Identify which cell holds the provided text, then report its (x, y) central coordinate. 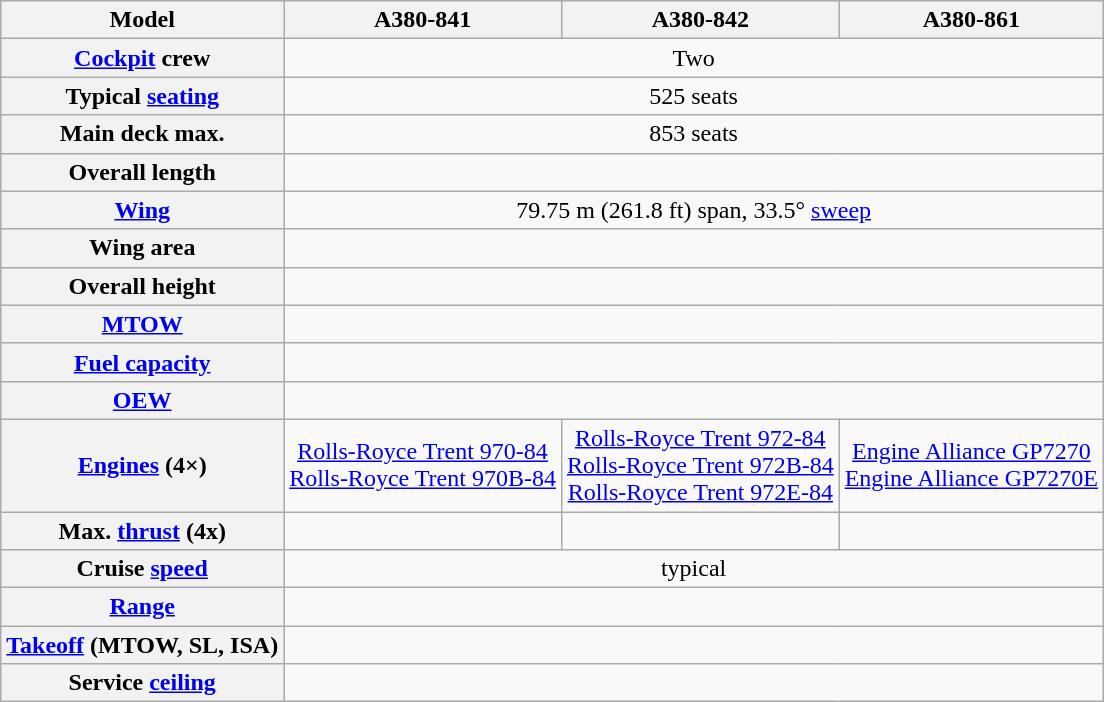
Wing (142, 210)
Rolls-Royce Trent 972-84Rolls-Royce Trent 972B-84Rolls-Royce Trent 972E-84 (700, 465)
525 seats (694, 96)
Fuel capacity (142, 362)
Rolls-Royce Trent 970-84Rolls-Royce Trent 970B-84 (423, 465)
OEW (142, 400)
Engines (4×) (142, 465)
Max. thrust (4x) (142, 531)
Overall length (142, 172)
A380-841 (423, 20)
Range (142, 607)
typical (694, 569)
Service ceiling (142, 683)
Cockpit crew (142, 58)
Typical seating (142, 96)
Takeoff (MTOW, SL, ISA) (142, 645)
A380-842 (700, 20)
MTOW (142, 324)
A380-861 (971, 20)
Model (142, 20)
Wing area (142, 248)
Cruise speed (142, 569)
853 seats (694, 134)
Engine Alliance GP7270Engine Alliance GP7270E (971, 465)
79.75 m (261.8 ft) span, 33.5° sweep (694, 210)
Two (694, 58)
Main deck max. (142, 134)
Overall height (142, 286)
